For the text-containing cell, return its midpoint in [X, Y] coordinate format. 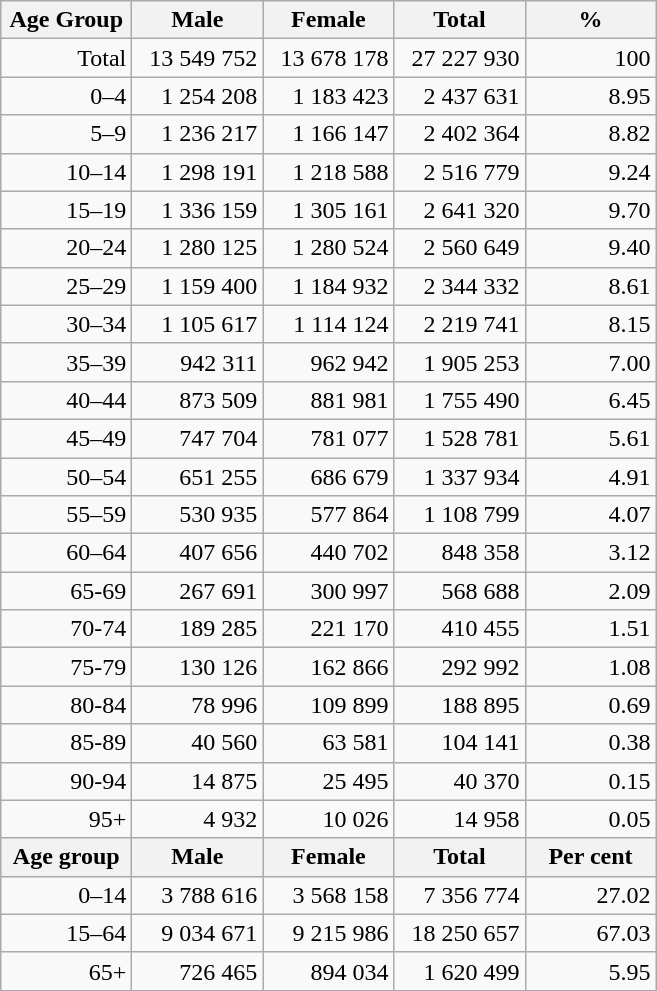
9 034 671 [198, 933]
% [590, 20]
2 344 332 [460, 286]
1 528 781 [460, 438]
9 215 986 [328, 933]
1 108 799 [460, 515]
1 280 524 [328, 248]
6.45 [590, 400]
410 455 [460, 629]
100 [590, 58]
27 227 930 [460, 58]
0.05 [590, 819]
0.69 [590, 705]
1 336 159 [198, 210]
3.12 [590, 553]
1 755 490 [460, 400]
300 997 [328, 591]
9.70 [590, 210]
4.07 [590, 515]
577 864 [328, 515]
1 166 147 [328, 134]
881 981 [328, 400]
40 560 [198, 743]
95+ [66, 819]
4.91 [590, 477]
1 184 932 [328, 286]
0–14 [66, 895]
70-74 [66, 629]
189 285 [198, 629]
1 159 400 [198, 286]
962 942 [328, 362]
292 992 [460, 667]
14 875 [198, 781]
5.61 [590, 438]
25–29 [66, 286]
1 280 125 [198, 248]
873 509 [198, 400]
4 932 [198, 819]
686 679 [328, 477]
188 895 [460, 705]
8.15 [590, 324]
Per cent [590, 857]
1.51 [590, 629]
60–64 [66, 553]
7.00 [590, 362]
30–34 [66, 324]
78 996 [198, 705]
13 678 178 [328, 58]
781 077 [328, 438]
65-69 [66, 591]
2 641 320 [460, 210]
221 170 [328, 629]
2 219 741 [460, 324]
40 370 [460, 781]
13 549 752 [198, 58]
1 620 499 [460, 971]
894 034 [328, 971]
848 358 [460, 553]
407 656 [198, 553]
15–19 [66, 210]
40–44 [66, 400]
130 126 [198, 667]
8.82 [590, 134]
2 437 631 [460, 96]
568 688 [460, 591]
65+ [66, 971]
0–4 [66, 96]
90-94 [66, 781]
35–39 [66, 362]
20–24 [66, 248]
25 495 [328, 781]
5.95 [590, 971]
109 899 [328, 705]
1.08 [590, 667]
1 337 934 [460, 477]
10–14 [66, 172]
85-89 [66, 743]
440 702 [328, 553]
0.38 [590, 743]
14 958 [460, 819]
18 250 657 [460, 933]
104 141 [460, 743]
10 026 [328, 819]
1 183 423 [328, 96]
942 311 [198, 362]
3 788 616 [198, 895]
75-79 [66, 667]
27.02 [590, 895]
45–49 [66, 438]
63 581 [328, 743]
267 691 [198, 591]
1 236 217 [198, 134]
1 105 617 [198, 324]
2 560 649 [460, 248]
8.95 [590, 96]
162 866 [328, 667]
2 402 364 [460, 134]
1 114 124 [328, 324]
3 568 158 [328, 895]
1 305 161 [328, 210]
2 516 779 [460, 172]
9.24 [590, 172]
67.03 [590, 933]
80-84 [66, 705]
726 465 [198, 971]
2.09 [590, 591]
1 218 588 [328, 172]
0.15 [590, 781]
50–54 [66, 477]
530 935 [198, 515]
7 356 774 [460, 895]
651 255 [198, 477]
1 254 208 [198, 96]
5–9 [66, 134]
55–59 [66, 515]
8.61 [590, 286]
1 905 253 [460, 362]
1 298 191 [198, 172]
Age Group [66, 20]
9.40 [590, 248]
747 704 [198, 438]
Age group [66, 857]
15–64 [66, 933]
